Find where the given text appears and provide that cell's center as (x, y) coordinate. 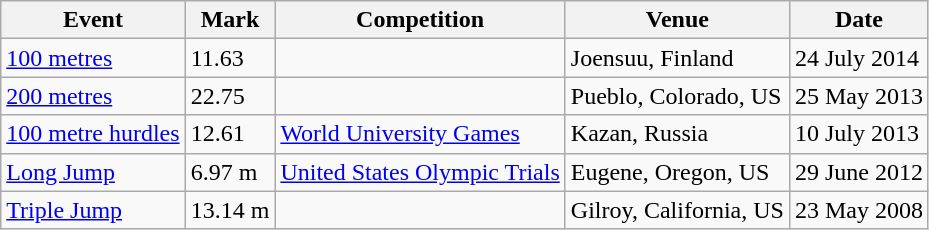
29 June 2012 (858, 172)
22.75 (230, 96)
Date (858, 20)
Triple Jump (93, 210)
11.63 (230, 58)
6.97 m (230, 172)
25 May 2013 (858, 96)
Pueblo, Colorado, US (677, 96)
Gilroy, California, US (677, 210)
100 metre hurdles (93, 134)
Kazan, Russia (677, 134)
100 metres (93, 58)
Joensuu, Finland (677, 58)
13.14 m (230, 210)
Event (93, 20)
24 July 2014 (858, 58)
United States Olympic Trials (420, 172)
12.61 (230, 134)
Competition (420, 20)
Eugene, Oregon, US (677, 172)
Venue (677, 20)
Long Jump (93, 172)
10 July 2013 (858, 134)
200 metres (93, 96)
23 May 2008 (858, 210)
World University Games (420, 134)
Mark (230, 20)
